Provide the (x, y) coordinate of the cell's center where the given text is located.  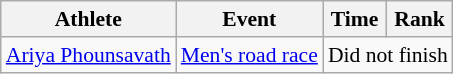
Event (250, 19)
Did not finish (388, 55)
Ariya Phounsavath (88, 55)
Men's road race (250, 55)
Athlete (88, 19)
Rank (420, 19)
Time (354, 19)
